Find where the given text appears and provide that cell's center as [X, Y] coordinate. 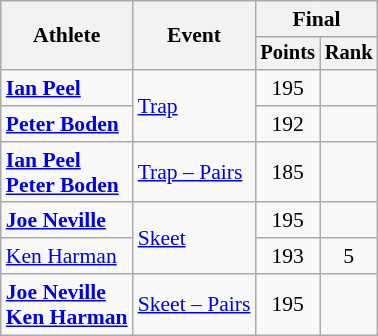
185 [287, 172]
192 [287, 124]
Trap [194, 106]
Trap – Pairs [194, 172]
193 [287, 256]
5 [349, 256]
Ian PeelPeter Boden [67, 172]
Final [316, 19]
Points [287, 54]
Ken Harman [67, 256]
Skeet [194, 238]
Joe NevilleKen Harman [67, 304]
Ian Peel [67, 88]
Event [194, 36]
Skeet – Pairs [194, 304]
Athlete [67, 36]
Joe Neville [67, 221]
Peter Boden [67, 124]
Rank [349, 54]
